Scan for the cell matching the given text and deliver its [X, Y] coordinate at center. 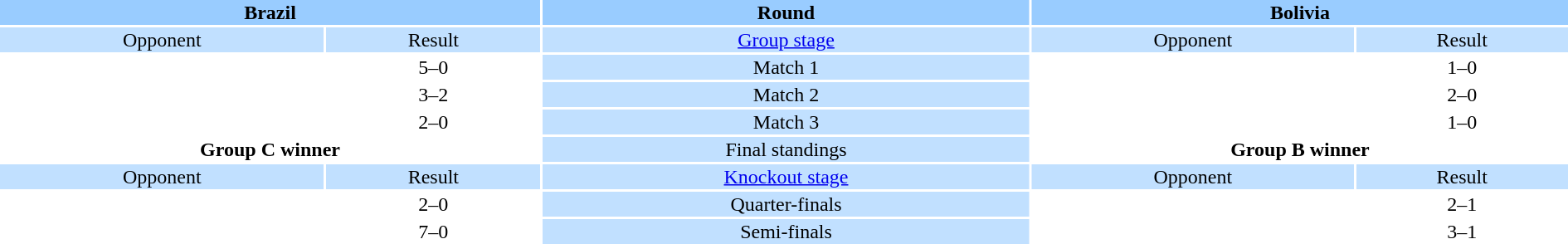
Group B winner [1300, 149]
3–2 [433, 95]
Match 2 [786, 95]
7–0 [433, 232]
Match 3 [786, 122]
Bolivia [1300, 12]
Group stage [786, 40]
Final standings [786, 149]
Round [786, 12]
2–1 [1462, 204]
Semi-finals [786, 232]
Match 1 [786, 67]
5–0 [433, 67]
Brazil [270, 12]
3–1 [1462, 232]
Knockout stage [786, 177]
Quarter-finals [786, 204]
Group C winner [270, 149]
